Pinpoint the cell where the given text exists, returning its (x, y) midpoint coordinate. 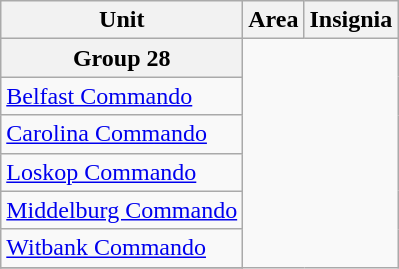
Unit (122, 20)
Witbank Commando (122, 248)
Middelburg Commando (122, 210)
Loskop Commando (122, 172)
Insignia (351, 20)
Belfast Commando (122, 96)
Carolina Commando (122, 134)
Group 28 (122, 58)
Area (274, 20)
